Return the (x, y) coordinate for the center point of the cell that contains the specified text.  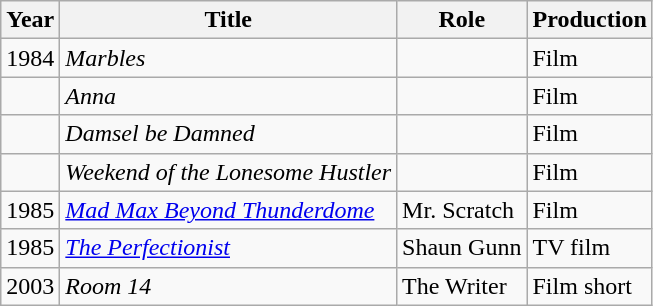
The Perfectionist (228, 248)
Title (228, 20)
Marbles (228, 58)
Film short (590, 286)
Role (462, 20)
1984 (30, 58)
TV film (590, 248)
The Writer (462, 286)
Weekend of the Lonesome Hustler (228, 172)
Anna (228, 96)
Mad Max Beyond Thunderdome (228, 210)
Room 14 (228, 286)
Damsel be Damned (228, 134)
2003 (30, 286)
Production (590, 20)
Mr. Scratch (462, 210)
Shaun Gunn (462, 248)
Year (30, 20)
